Extract the [x, y] coordinate from the center of the cell holding the provided text.  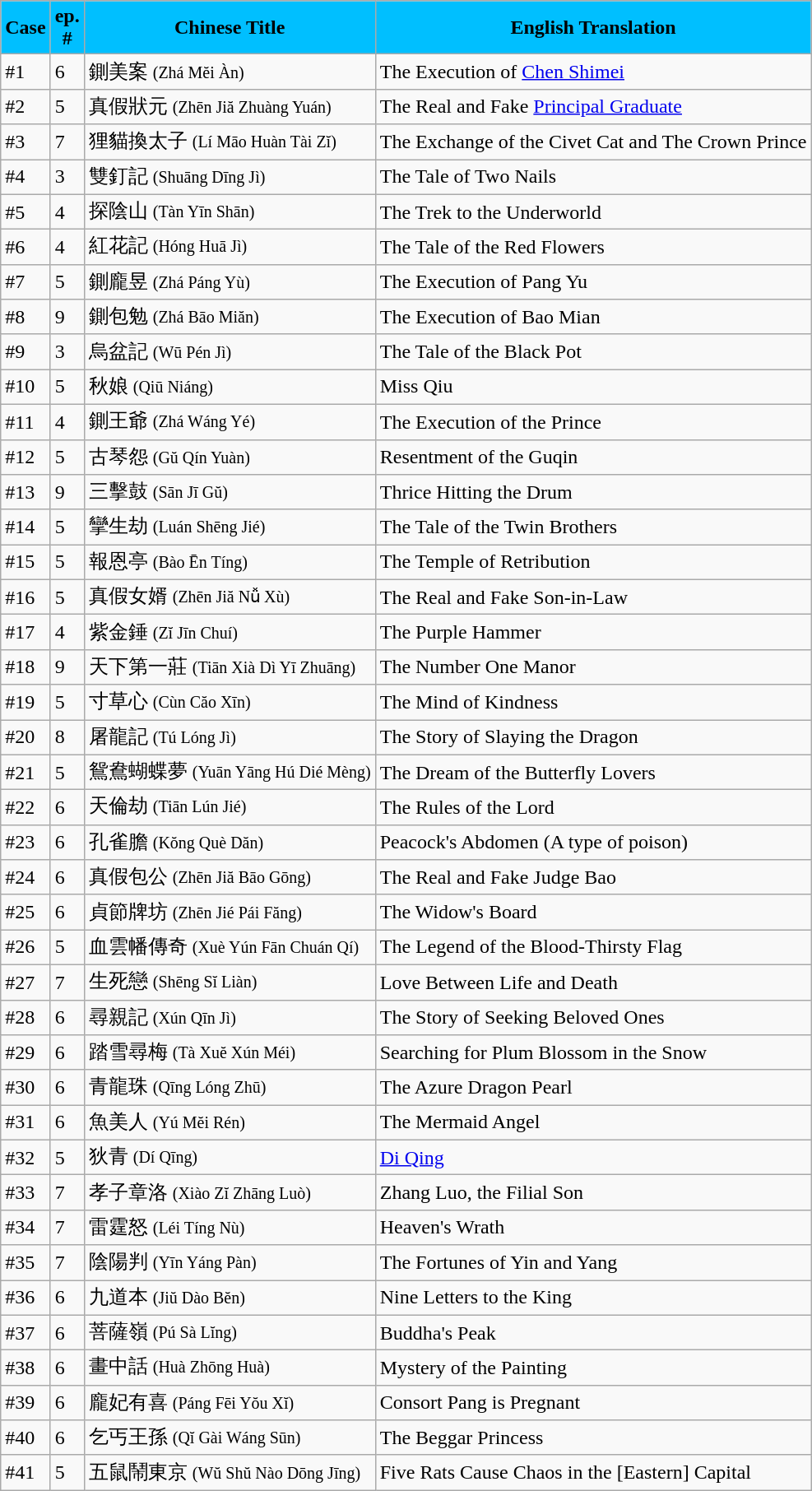
Consort Pang is Pregnant [593, 1402]
秋娘 (Qiū Niáng) [230, 387]
#38 [26, 1368]
血雲幡傳奇 (Xuè Yún Fān Chuán Qí) [230, 948]
真假包公 (Zhēn Jiă Bāo Gōng) [230, 877]
#7 [26, 281]
#20 [26, 737]
The Execution of Pang Yu [593, 281]
#28 [26, 1017]
貞節牌坊 (Zhēn Jié Pái Făng) [230, 912]
五鼠鬧東京 (Wŭ Shŭ Nào Dōng Jīng) [230, 1473]
The Execution of the Prince [593, 421]
The Rules of the Lord [593, 808]
#5 [26, 212]
Mystery of the Painting [593, 1368]
#22 [26, 808]
#35 [26, 1262]
Case [26, 28]
古琴怨 (Gŭ Qín Yuàn) [230, 458]
龐妃有喜 (Páng Fēi Yŏu Xĭ) [230, 1402]
探陰山 (Tàn Yīn Shān) [230, 212]
九道本 (Jiŭ Dào Bĕn) [230, 1298]
#8 [26, 318]
#29 [26, 1053]
#2 [26, 107]
The Temple of Retribution [593, 563]
天下第一莊 (Tiān Xià Dì Yī Zhuāng) [230, 667]
The Mind of Kindness [593, 703]
English Translation [593, 28]
#17 [26, 632]
寸草心 (Cùn Căo Xīn) [230, 703]
菩薩嶺 (Pú Sà Lĭng) [230, 1333]
真假狀元 (Zhēn Jiă Zhuàng Yuán) [230, 107]
紫金錘 (Zĭ Jīn Chuí) [230, 632]
Five Rats Cause Chaos in the [Eastern] Capital [593, 1473]
乞丐王孫 (Qĭ Gài Wáng Sūn) [230, 1438]
#31 [26, 1122]
尋親記 (Xún Qīn Jì) [230, 1017]
鍘包勉 (Zhá Bāo Miăn) [230, 318]
The Execution of Bao Mian [593, 318]
The Execution of Chen Shimei [593, 72]
#18 [26, 667]
鍘美案 (Zhá Mĕi Àn) [230, 72]
The Widow's Board [593, 912]
#41 [26, 1473]
#40 [26, 1438]
The Fortunes of Yin and Yang [593, 1262]
報恩亭 (Bào Ēn Tíng) [230, 563]
The Mermaid Angel [593, 1122]
The Tale of the Black Pot [593, 352]
Nine Letters to the King [593, 1298]
#32 [26, 1157]
鍘龐昱 (Zhá Páng Yù) [230, 281]
#16 [26, 597]
#34 [26, 1228]
#19 [26, 703]
The Real and Fake Judge Bao [593, 877]
#6 [26, 247]
The Tale of the Red Flowers [593, 247]
#15 [26, 563]
#14 [26, 527]
The Legend of the Blood-Thirsty Flag [593, 948]
Di Qing [593, 1157]
#39 [26, 1402]
Searching for Plum Blossom in the Snow [593, 1053]
紅花記 (Hóng Huā Jì) [230, 247]
鍘王爺 (Zhá Wáng Yé) [230, 421]
Buddha's Peak [593, 1333]
#13 [26, 492]
#36 [26, 1298]
#9 [26, 352]
Thrice Hitting the Drum [593, 492]
The Purple Hammer [593, 632]
生死戀 (Shēng Sĭ Liàn) [230, 982]
Peacock's Abdomen (A type of poison) [593, 843]
The Tale of the Twin Brothers [593, 527]
雙釘記 (Shuāng Dīng Jì) [230, 178]
The Real and Fake Son-in-Law [593, 597]
The Real and Fake Principal Graduate [593, 107]
天倫劫 (Tiān Lún Jié) [230, 808]
#12 [26, 458]
#21 [26, 772]
青龍珠 (Qīng Lóng Zhū) [230, 1088]
#1 [26, 72]
孝子章洛 (Xiào Zĭ Zhāng Luò) [230, 1193]
#30 [26, 1088]
#23 [26, 843]
8 [67, 737]
三擊鼓 (Sān Jī Gŭ) [230, 492]
屠龍記 (Tú Lóng Jì) [230, 737]
#3 [26, 142]
烏盆記 (Wū Pén Jì) [230, 352]
#27 [26, 982]
狄青 (Dí Qīng) [230, 1157]
The Trek to the Underworld [593, 212]
The Exchange of the Civet Cat and The Crown Prince [593, 142]
魚美人 (Yú Mĕi Rén) [230, 1122]
#24 [26, 877]
ep.# [67, 28]
#37 [26, 1333]
The Beggar Princess [593, 1438]
#33 [26, 1193]
陰陽判 (Yīn Yáng Pàn) [230, 1262]
The Tale of Two Nails [593, 178]
#11 [26, 421]
踏雪尋梅 (Tà Xuĕ Xún Méi) [230, 1053]
真假女婿 (Zhēn Jiă Nǚ Xù) [230, 597]
攣生劫 (Luán Shēng Jié) [230, 527]
Heaven's Wrath [593, 1228]
#26 [26, 948]
Miss Qiu [593, 387]
Love Between Life and Death [593, 982]
The Azure Dragon Pearl [593, 1088]
鴛鴦蝴蝶夢 (Yuān Yāng Hú Dié Mèng) [230, 772]
#10 [26, 387]
雷霆怒 (Léi Tíng Nù) [230, 1228]
#4 [26, 178]
Resentment of the Guqin [593, 458]
#25 [26, 912]
畫中話 (Huà Zhōng Huà) [230, 1368]
Zhang Luo, the Filial Son [593, 1193]
狸貓換太子 (Lí Māo Huàn Tài Zĭ) [230, 142]
The Story of Seeking Beloved Ones [593, 1017]
孔雀膽 (Kŏng Què Dăn) [230, 843]
Chinese Title [230, 28]
The Story of Slaying the Dragon [593, 737]
The Number One Manor [593, 667]
The Dream of the Butterfly Lovers [593, 772]
